Output the (X, Y) coordinate of the center of the cell containing the given text.  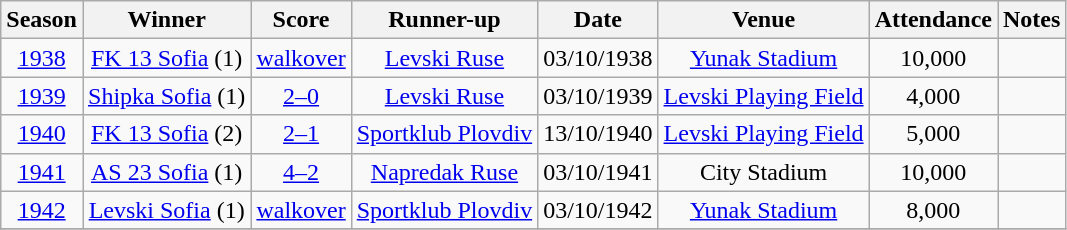
Notes (1032, 20)
Venue (764, 20)
FK 13 Sofia (2) (166, 134)
13/10/1940 (598, 134)
03/10/1939 (598, 96)
AS 23 Sofia (1) (166, 172)
Date (598, 20)
5,000 (933, 134)
Shipka Sofia (1) (166, 96)
4,000 (933, 96)
2–1 (301, 134)
1939 (42, 96)
1938 (42, 58)
4–2 (301, 172)
Levski Sofia (1) (166, 210)
FK 13 Sofia (1) (166, 58)
1941 (42, 172)
Season (42, 20)
1940 (42, 134)
Attendance (933, 20)
03/10/1941 (598, 172)
City Stadium (764, 172)
Score (301, 20)
03/10/1938 (598, 58)
Runner-up (444, 20)
Napredak Ruse (444, 172)
1942 (42, 210)
2–0 (301, 96)
8,000 (933, 210)
03/10/1942 (598, 210)
Winner (166, 20)
